Return the (X, Y) coordinate for the center point of the cell that contains the specified text.  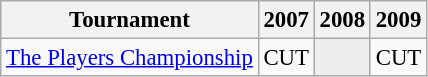
The Players Championship (130, 58)
2007 (286, 20)
2008 (342, 20)
Tournament (130, 20)
2009 (398, 20)
